Identify which cell holds the provided text, then report its (x, y) central coordinate. 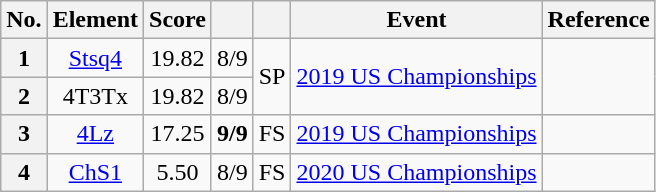
4Lz (95, 134)
5.50 (178, 172)
3 (24, 134)
SP (272, 77)
No. (24, 20)
Element (95, 20)
4T3Tx (95, 96)
Event (416, 20)
Score (178, 20)
4 (24, 172)
17.25 (178, 134)
1 (24, 58)
Reference (598, 20)
Stsq4 (95, 58)
2 (24, 96)
2020 US Championships (416, 172)
ChS1 (95, 172)
9/9 (232, 134)
